Return [X, Y] of the center of cell containing provided text 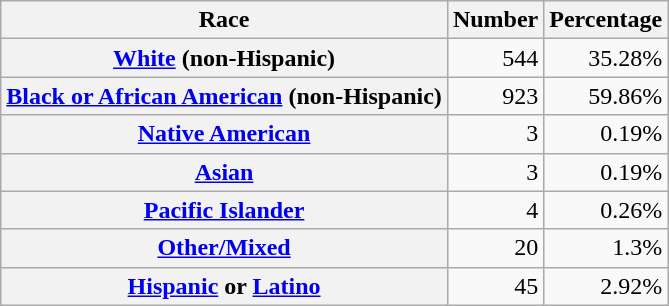
Percentage [606, 20]
1.3% [606, 248]
544 [495, 58]
Number [495, 20]
4 [495, 210]
35.28% [606, 58]
0.26% [606, 210]
59.86% [606, 96]
Asian [224, 172]
2.92% [606, 286]
45 [495, 286]
Native American [224, 134]
Hispanic or Latino [224, 286]
Race [224, 20]
923 [495, 96]
White (non-Hispanic) [224, 58]
20 [495, 248]
Pacific Islander [224, 210]
Black or African American (non-Hispanic) [224, 96]
Other/Mixed [224, 248]
